Search for the cell housing the specified text and yield its (X, Y) center coordinate. 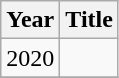
2020 (30, 58)
Year (30, 20)
Title (90, 20)
